Return the (X, Y) coordinate for the center point of the cell that contains the specified text.  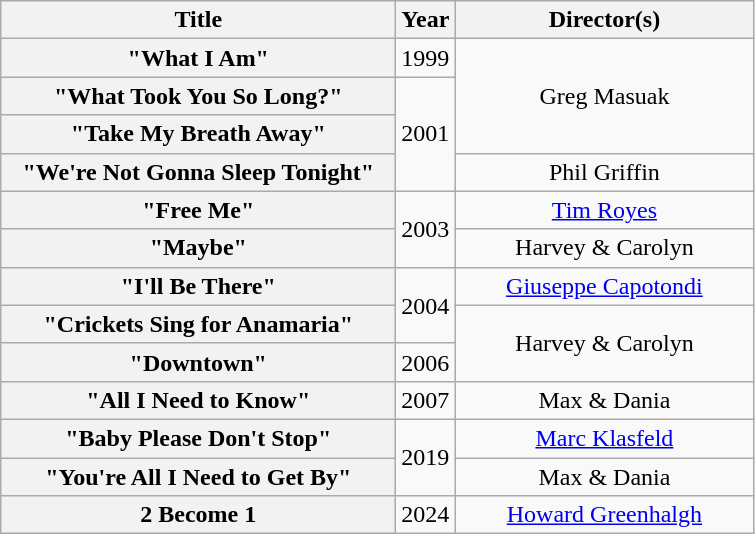
2024 (426, 515)
2019 (426, 457)
2 Become 1 (198, 515)
2004 (426, 305)
Marc Klasfeld (604, 438)
"We're Not Gonna Sleep Tonight" (198, 172)
Year (426, 20)
"You're All I Need to Get By" (198, 477)
"Baby Please Don't Stop" (198, 438)
"Crickets Sing for Anamaria" (198, 324)
"Take My Breath Away" (198, 134)
Howard Greenhalgh (604, 515)
2003 (426, 229)
Greg Masuak (604, 96)
Title (198, 20)
"Maybe" (198, 248)
1999 (426, 58)
Director(s) (604, 20)
Tim Royes (604, 210)
"What Took You So Long?" (198, 96)
Giuseppe Capotondi (604, 286)
"Downtown" (198, 362)
2001 (426, 134)
"What I Am" (198, 58)
"Free Me" (198, 210)
2007 (426, 400)
"All I Need to Know" (198, 400)
Phil Griffin (604, 172)
"I'll Be There" (198, 286)
2006 (426, 362)
